Return (X, Y) of the center of cell containing provided text 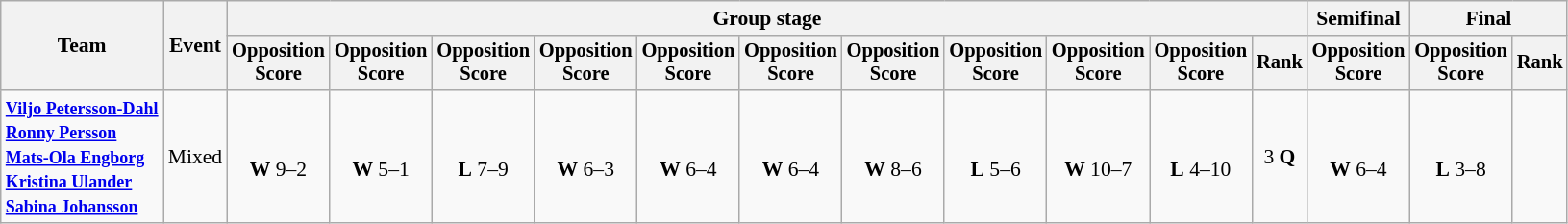
L 7–9 (483, 157)
Semifinal (1359, 18)
W 10–7 (1098, 157)
L 5–6 (996, 157)
Final (1488, 18)
W 9–2 (279, 157)
Viljo Petersson-DahlRonny PerssonMats-Ola EngborgKristina UlanderSabina Johansson (83, 157)
W 6–3 (586, 157)
3 Q (1280, 157)
Event (195, 46)
L 4–10 (1202, 157)
Mixed (195, 157)
W 5–1 (381, 157)
Team (83, 46)
L 3–8 (1461, 157)
Group stage (767, 18)
W 8–6 (894, 157)
